Identify which cell holds the provided text, then report its (X, Y) central coordinate. 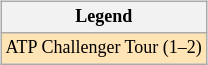
Legend (104, 16)
ATP Challenger Tour (1–2) (104, 48)
